From the cell containing the given text, extract its center point as (X, Y) coordinate. 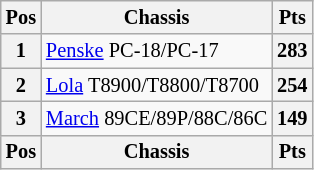
254 (292, 85)
1 (21, 51)
3 (21, 118)
Lola T8900/T8800/T8700 (156, 85)
283 (292, 51)
March 89CE/89P/88C/86C (156, 118)
149 (292, 118)
2 (21, 85)
Penske PC-18/PC-17 (156, 51)
